Return [x, y] of the center of cell containing provided text 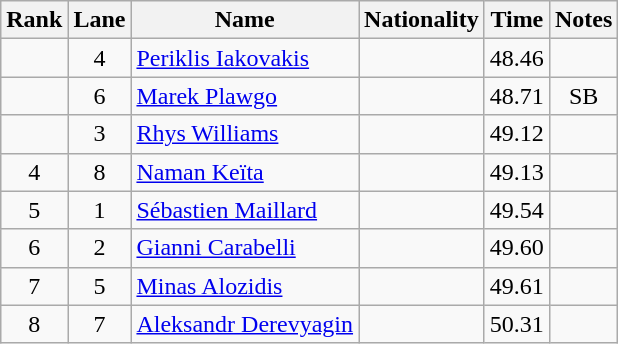
Naman Keïta [245, 172]
Name [245, 20]
Nationality [422, 20]
49.12 [516, 134]
Aleksandr Derevyagin [245, 324]
1 [100, 210]
3 [100, 134]
49.60 [516, 248]
Periklis Iakovakis [245, 58]
Rhys Williams [245, 134]
Marek Plawgo [245, 96]
49.54 [516, 210]
Rank [34, 20]
2 [100, 248]
48.46 [516, 58]
SB [583, 96]
Lane [100, 20]
Minas Alozidis [245, 286]
Time [516, 20]
50.31 [516, 324]
49.13 [516, 172]
Sébastien Maillard [245, 210]
49.61 [516, 286]
Notes [583, 20]
48.71 [516, 96]
Gianni Carabelli [245, 248]
